Find where the given text appears and provide that cell's center as (x, y) coordinate. 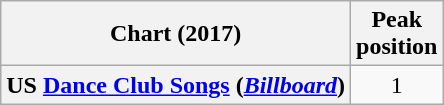
Peakposition (397, 34)
Chart (2017) (176, 34)
US Dance Club Songs (Billboard) (176, 85)
1 (397, 85)
